From the cell containing the given text, extract its center point as [X, Y] coordinate. 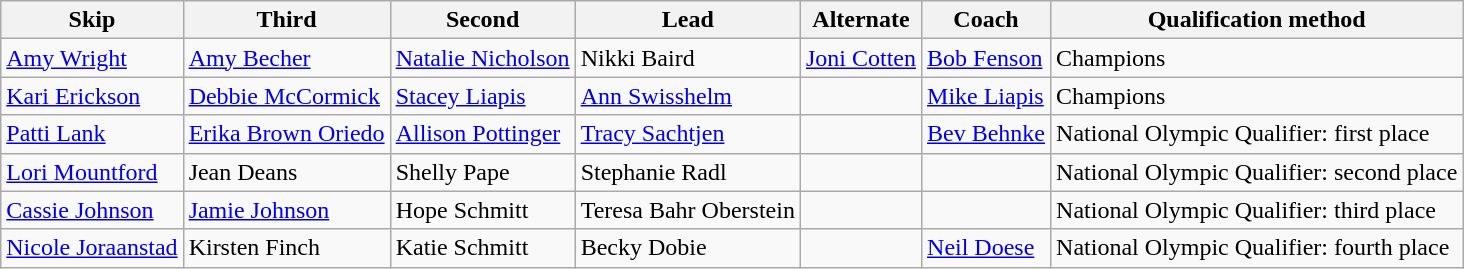
Third [286, 20]
Amy Becher [286, 58]
Stacey Liapis [482, 96]
Debbie McCormick [286, 96]
Lead [688, 20]
Neil Doese [986, 248]
National Olympic Qualifier: first place [1257, 134]
Shelly Pape [482, 172]
Hope Schmitt [482, 210]
Stephanie Radl [688, 172]
Mike Liapis [986, 96]
National Olympic Qualifier: fourth place [1257, 248]
Skip [92, 20]
Kirsten Finch [286, 248]
Katie Schmitt [482, 248]
Lori Mountford [92, 172]
Becky Dobie [688, 248]
Erika Brown Oriedo [286, 134]
Kari Erickson [92, 96]
Nicole Joraanstad [92, 248]
Nikki Baird [688, 58]
Coach [986, 20]
Second [482, 20]
Alternate [860, 20]
Jean Deans [286, 172]
Jamie Johnson [286, 210]
Bob Fenson [986, 58]
National Olympic Qualifier: second place [1257, 172]
Teresa Bahr Oberstein [688, 210]
National Olympic Qualifier: third place [1257, 210]
Allison Pottinger [482, 134]
Amy Wright [92, 58]
Qualification method [1257, 20]
Tracy Sachtjen [688, 134]
Patti Lank [92, 134]
Bev Behnke [986, 134]
Ann Swisshelm [688, 96]
Cassie Johnson [92, 210]
Joni Cotten [860, 58]
Natalie Nicholson [482, 58]
